Return [X, Y] of the center of cell containing provided text 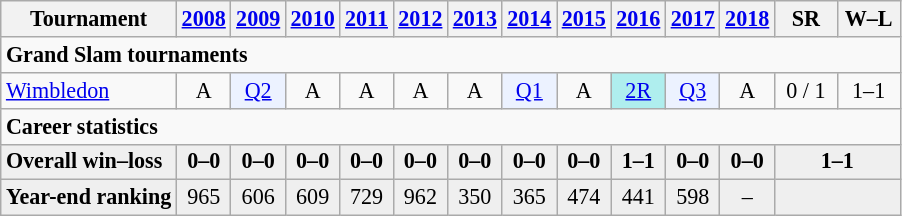
2R [638, 90]
2010 [312, 18]
Tournament [89, 18]
2011 [366, 18]
350 [475, 198]
SR [806, 18]
Wimbledon [89, 90]
W–L [868, 18]
609 [312, 198]
0 / 1 [806, 90]
2016 [638, 18]
2014 [529, 18]
Year-end ranking [89, 198]
606 [258, 198]
441 [638, 198]
2012 [420, 18]
2018 [747, 18]
365 [529, 198]
Overall win–loss [89, 162]
2013 [475, 18]
474 [584, 198]
2017 [692, 18]
962 [420, 198]
Grand Slam tournaments [450, 54]
Q3 [692, 90]
598 [692, 198]
Q2 [258, 90]
965 [203, 198]
729 [366, 198]
2009 [258, 18]
– [747, 198]
Q1 [529, 90]
Career statistics [450, 126]
2008 [203, 18]
2015 [584, 18]
